Capture the cell that displays the provided text and extract its (X, Y) central coordinate. 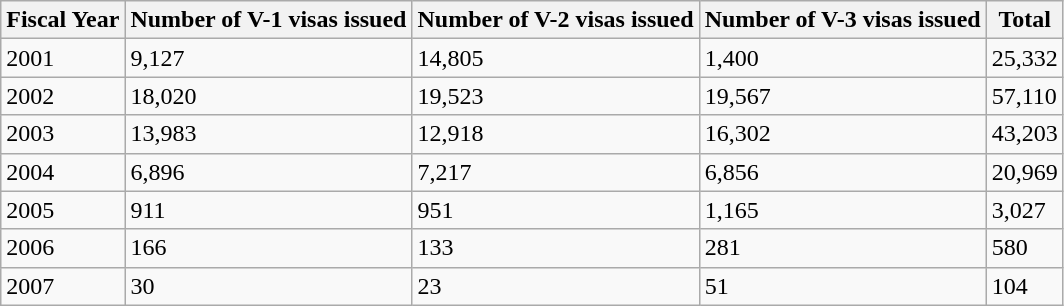
2005 (63, 210)
43,203 (1024, 134)
Total (1024, 20)
20,969 (1024, 172)
1,165 (842, 210)
9,127 (268, 58)
281 (842, 248)
19,567 (842, 96)
Number of V-1 visas issued (268, 20)
7,217 (556, 172)
30 (268, 286)
6,856 (842, 172)
Number of V-2 visas issued (556, 20)
580 (1024, 248)
Fiscal Year (63, 20)
133 (556, 248)
951 (556, 210)
12,918 (556, 134)
2004 (63, 172)
Number of V-3 visas issued (842, 20)
51 (842, 286)
911 (268, 210)
2007 (63, 286)
3,027 (1024, 210)
57,110 (1024, 96)
18,020 (268, 96)
13,983 (268, 134)
25,332 (1024, 58)
166 (268, 248)
1,400 (842, 58)
23 (556, 286)
2002 (63, 96)
2006 (63, 248)
6,896 (268, 172)
2003 (63, 134)
14,805 (556, 58)
2001 (63, 58)
19,523 (556, 96)
16,302 (842, 134)
104 (1024, 286)
